Identify which cell holds the provided text, then report its (x, y) central coordinate. 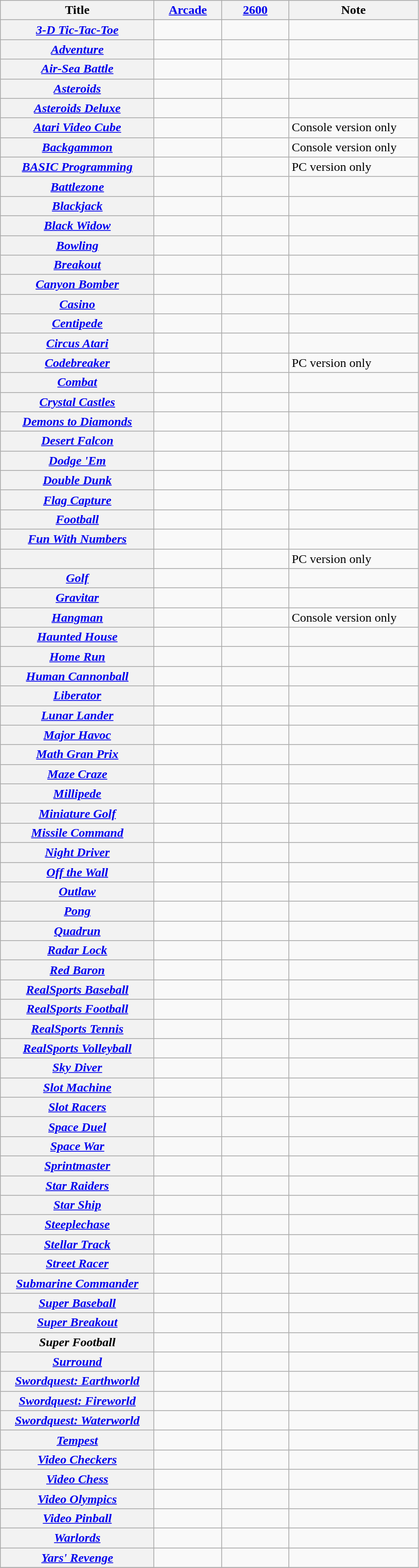
Lunar Lander (77, 715)
Dodge 'Em (77, 461)
Fun With Numbers (77, 539)
Warlords (77, 1538)
Outlaw (77, 892)
Air-Sea Battle (77, 69)
Super Football (77, 1342)
Maze Craze (77, 774)
Haunted House (77, 637)
Football (77, 519)
Steeplechase (77, 1225)
Swordquest: Fireworld (77, 1401)
Off the Wall (77, 872)
Centipede (77, 324)
Tempest (77, 1440)
Circus Atari (77, 343)
RealSports Volleyball (77, 1048)
Blackjack (77, 206)
Canyon Bomber (77, 285)
Asteroids (77, 89)
Desert Falcon (77, 441)
Swordquest: Earthworld (77, 1381)
Street Racer (77, 1264)
2600 (255, 10)
Stellar Track (77, 1244)
Battlezone (77, 186)
Yars' Revenge (77, 1558)
Breakout (77, 265)
Home Run (77, 657)
Slot Racers (77, 1107)
Human Cannonball (77, 676)
Video Pinball (77, 1519)
RealSports Football (77, 1009)
Radar Lock (77, 950)
Space War (77, 1146)
Note (354, 10)
Video Checkers (77, 1459)
Asteroids Deluxe (77, 108)
Sprintmaster (77, 1166)
Demons to Diamonds (77, 421)
Arcade (188, 10)
Gravitar (77, 598)
BASIC Programming (77, 167)
Sky Diver (77, 1068)
Backgammon (77, 147)
Super Breakout (77, 1323)
Submarine Commander (77, 1283)
Casino (77, 304)
Title (77, 10)
Double Dunk (77, 480)
Miniature Golf (77, 813)
Combat (77, 382)
Space Duel (77, 1126)
Math Gran Prix (77, 754)
Video Chess (77, 1479)
Bowling (77, 245)
Super Baseball (77, 1303)
Surround (77, 1362)
Crystal Castles (77, 402)
3-D Tic-Tac-Toe (77, 30)
Swordquest: Waterworld (77, 1420)
Hangman (77, 618)
RealSports Tennis (77, 1029)
Missile Command (77, 833)
Star Raiders (77, 1185)
Atari Video Cube (77, 128)
Adventure (77, 49)
Quadrun (77, 931)
Star Ship (77, 1205)
RealSports Baseball (77, 990)
Flag Capture (77, 500)
Golf (77, 578)
Red Baron (77, 970)
Liberator (77, 696)
Codebreaker (77, 363)
Pong (77, 911)
Slot Machine (77, 1087)
Video Olympics (77, 1499)
Major Havoc (77, 735)
Night Driver (77, 852)
Black Widow (77, 225)
Millipede (77, 794)
